Pinpoint the cell where the given text exists, returning its (x, y) midpoint coordinate. 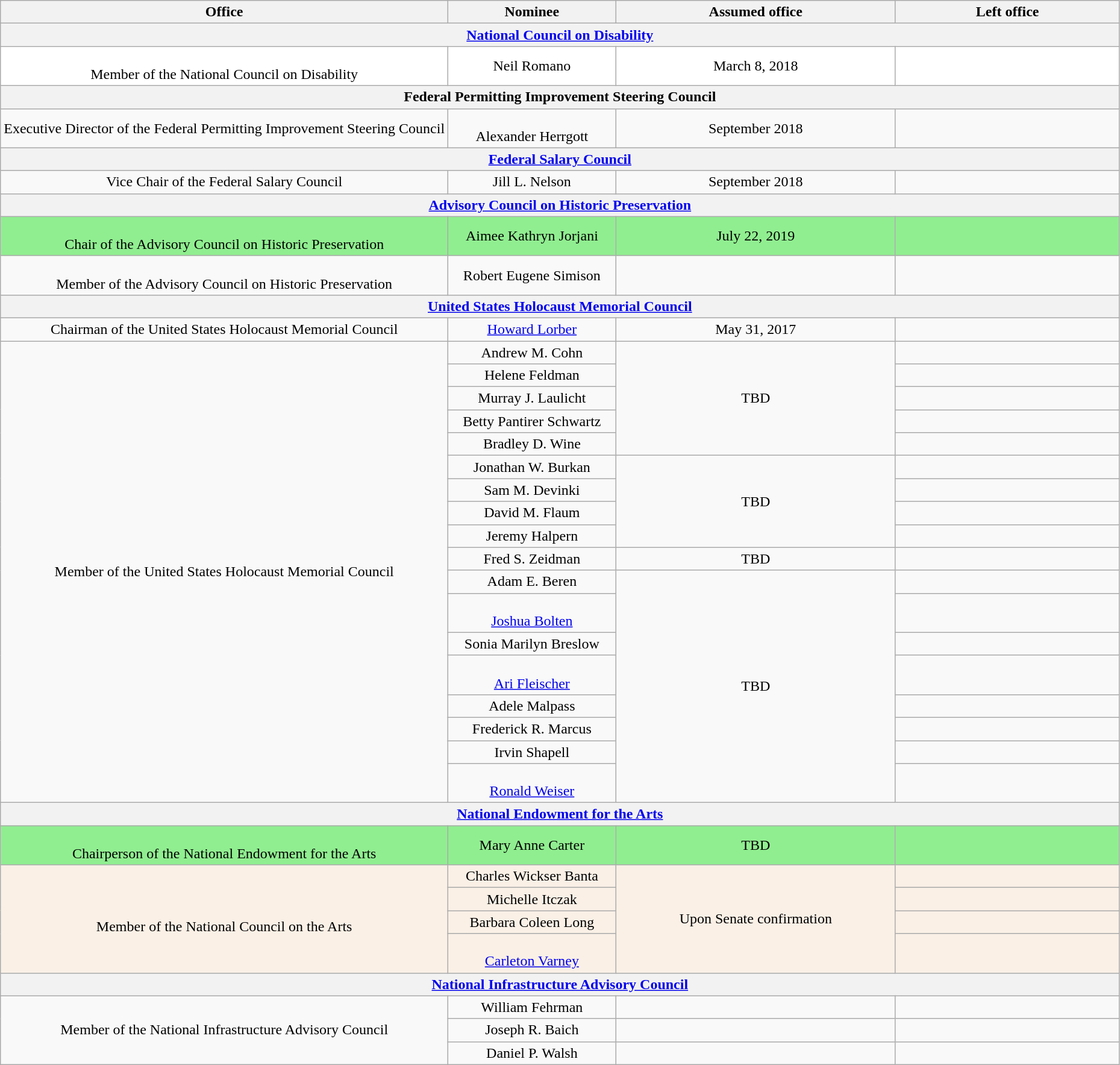
Betty Pantirer Schwartz (533, 421)
Upon Senate confirmation (756, 919)
National Infrastructure Advisory Council (560, 984)
Fred S. Zeidman (533, 559)
March 8, 2018 (756, 66)
Andrew M. Cohn (533, 353)
Executive Director of the Federal Permitting Improvement Steering Council (224, 128)
Bradley D. Wine (533, 444)
Member of the National Infrastructure Advisory Council (224, 1030)
Robert Eugene Simison (533, 275)
Joseph R. Baich (533, 1030)
William Fehrman (533, 1007)
Member of the Advisory Council on Historic Preservation (224, 275)
Member of the National Council on Disability (224, 66)
Federal Permitting Improvement Steering Council (560, 97)
Jill L. Nelson (533, 182)
Alexander Herrgott (533, 128)
Barbara Coleen Long (533, 922)
Helene Feldman (533, 375)
Chairman of the United States Holocaust Memorial Council (224, 329)
Vice Chair of the Federal Salary Council (224, 182)
Carleton Varney (533, 953)
Assumed office (756, 12)
National Council on Disability (560, 35)
United States Holocaust Memorial Council (560, 306)
Jeremy Halpern (533, 536)
Adele Malpass (533, 706)
Frederick R. Marcus (533, 729)
Sonia Marilyn Breslow (533, 644)
National Endowment for the Arts (560, 814)
Chair of the Advisory Council on Historic Preservation (224, 236)
Sam M. Devinki (533, 490)
Neil Romano (533, 66)
Howard Lorber (533, 329)
Ronald Weiser (533, 784)
Left office (1007, 12)
Irvin Shapell (533, 752)
Chairperson of the National Endowment for the Arts (224, 845)
David M. Flaum (533, 513)
Advisory Council on Historic Preservation (560, 205)
Adam E. Beren (533, 582)
Joshua Bolten (533, 612)
Member of the United States Holocaust Memorial Council (224, 572)
Mary Anne Carter (533, 845)
Office (224, 12)
Michelle Itczak (533, 899)
Jonathan W. Burkan (533, 467)
Member of the National Council on the Arts (224, 919)
Nominee (533, 12)
Daniel P. Walsh (533, 1053)
July 22, 2019 (756, 236)
Ari Fleischer (533, 675)
May 31, 2017 (756, 329)
Murray J. Laulicht (533, 398)
Federal Salary Council (560, 159)
Aimee Kathryn Jorjani (533, 236)
Charles Wickser Banta (533, 876)
